Find where the given text appears and provide that cell's center as [x, y] coordinate. 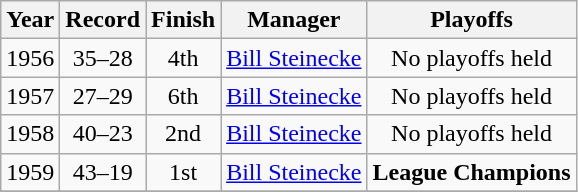
6th [184, 96]
1959 [30, 172]
4th [184, 58]
1957 [30, 96]
League Champions [472, 172]
Finish [184, 20]
Manager [294, 20]
35–28 [103, 58]
1958 [30, 134]
1956 [30, 58]
Record [103, 20]
1st [184, 172]
Year [30, 20]
40–23 [103, 134]
27–29 [103, 96]
Playoffs [472, 20]
43–19 [103, 172]
2nd [184, 134]
